Provide the [X, Y] coordinate of the cell's center where the given text is located.  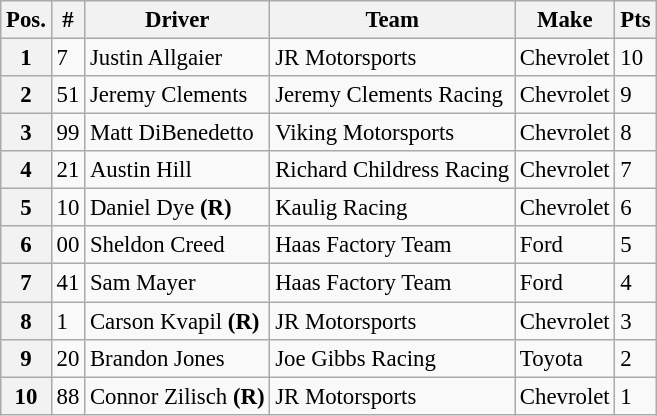
Jeremy Clements [178, 95]
Connor Zilisch (R) [178, 396]
51 [68, 95]
Viking Motorsports [392, 133]
Richard Childress Racing [392, 170]
41 [68, 283]
Jeremy Clements Racing [392, 95]
99 [68, 133]
Sam Mayer [178, 283]
Kaulig Racing [392, 208]
Brandon Jones [178, 358]
Justin Allgaier [178, 58]
Make [565, 20]
Team [392, 20]
21 [68, 170]
Matt DiBenedetto [178, 133]
88 [68, 396]
Pos. [26, 20]
Pts [636, 20]
Carson Kvapil (R) [178, 321]
Joe Gibbs Racing [392, 358]
# [68, 20]
Sheldon Creed [178, 245]
Daniel Dye (R) [178, 208]
Driver [178, 20]
20 [68, 358]
Austin Hill [178, 170]
Toyota [565, 358]
00 [68, 245]
